Return (X, Y) of the center of cell containing provided text 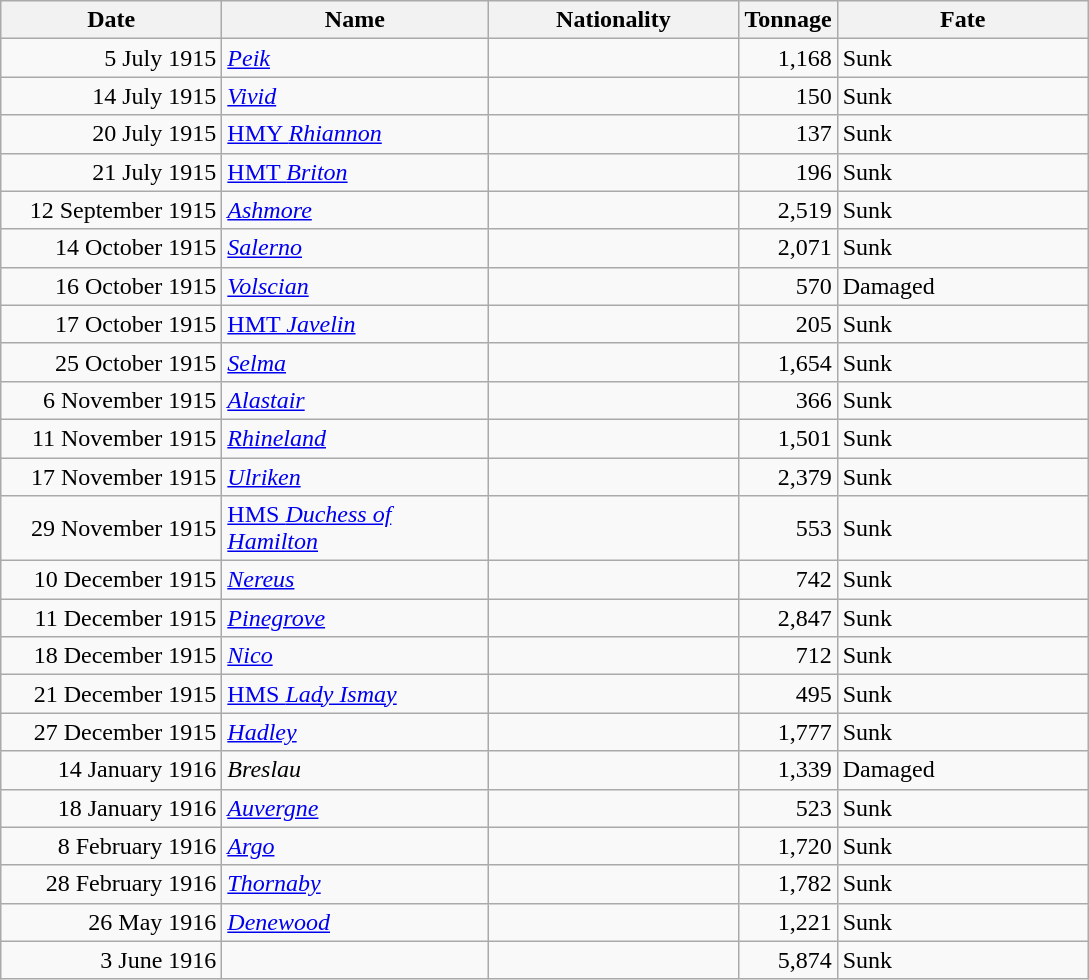
11 December 1915 (112, 618)
21 July 1915 (112, 172)
Auvergne (355, 808)
14 July 1915 (112, 96)
Ulriken (355, 477)
HMS Lady Ismay (355, 694)
Nico (355, 656)
HMY Rhiannon (355, 134)
18 December 1915 (112, 656)
Breslau (355, 770)
1,501 (788, 438)
742 (788, 580)
28 February 1916 (112, 884)
18 January 1916 (112, 808)
5 July 1915 (112, 58)
Hadley (355, 732)
1,168 (788, 58)
Volscian (355, 286)
1,777 (788, 732)
137 (788, 134)
29 November 1915 (112, 528)
11 November 1915 (112, 438)
14 October 1915 (112, 248)
Peik (355, 58)
Alastair (355, 400)
HMS Duchess of Hamilton (355, 528)
Nereus (355, 580)
Pinegrove (355, 618)
150 (788, 96)
17 November 1915 (112, 477)
570 (788, 286)
Name (355, 20)
HMT Briton (355, 172)
2,519 (788, 210)
553 (788, 528)
25 October 1915 (112, 362)
10 December 1915 (112, 580)
Thornaby (355, 884)
17 October 1915 (112, 324)
366 (788, 400)
196 (788, 172)
6 November 1915 (112, 400)
Ashmore (355, 210)
5,874 (788, 960)
Date (112, 20)
2,847 (788, 618)
2,071 (788, 248)
21 December 1915 (112, 694)
20 July 1915 (112, 134)
Denewood (355, 922)
HMT Javelin (355, 324)
Selma (355, 362)
1,654 (788, 362)
16 October 1915 (112, 286)
2,379 (788, 477)
Fate (962, 20)
14 January 1916 (112, 770)
1,339 (788, 770)
1,720 (788, 846)
Salerno (355, 248)
Vivid (355, 96)
3 June 1916 (112, 960)
Nationality (614, 20)
12 September 1915 (112, 210)
Rhineland (355, 438)
712 (788, 656)
8 February 1916 (112, 846)
205 (788, 324)
26 May 1916 (112, 922)
1,782 (788, 884)
1,221 (788, 922)
Tonnage (788, 20)
523 (788, 808)
27 December 1915 (112, 732)
Argo (355, 846)
495 (788, 694)
